Locate the cell with the specified text and output its [x, y] center coordinate. 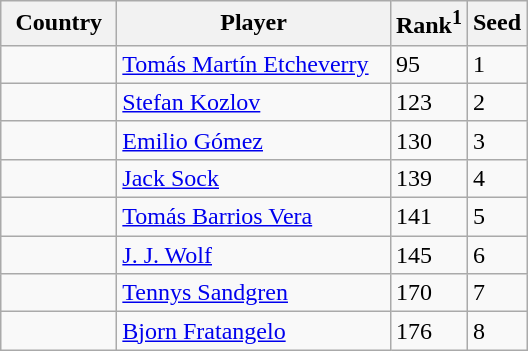
Tomás Barrios Vera [254, 217]
5 [496, 217]
Tennys Sandgren [254, 293]
Seed [496, 24]
176 [428, 331]
141 [428, 217]
J. J. Wolf [254, 255]
170 [428, 293]
4 [496, 178]
7 [496, 293]
Jack Sock [254, 178]
Rank1 [428, 24]
123 [428, 102]
Tomás Martín Etcheverry [254, 64]
3 [496, 140]
130 [428, 140]
145 [428, 255]
Country [59, 24]
6 [496, 255]
1 [496, 64]
95 [428, 64]
8 [496, 331]
Stefan Kozlov [254, 102]
2 [496, 102]
139 [428, 178]
Player [254, 24]
Bjorn Fratangelo [254, 331]
Emilio Gómez [254, 140]
